Extract the (X, Y) coordinate from the center of the cell holding the provided text.  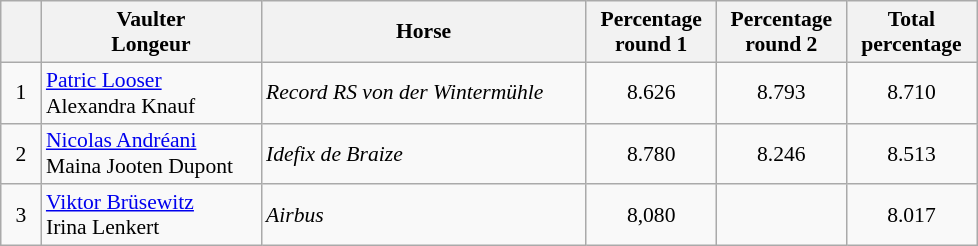
Patric LooserAlexandra Knauf (151, 92)
Airbus (424, 216)
VaulterLongeur (151, 32)
Totalpercentage (911, 32)
1 (21, 92)
Viktor BrüsewitzIrina Lenkert (151, 216)
Percentageround 1 (651, 32)
8.246 (781, 154)
Idefix de Braize (424, 154)
Horse (424, 32)
8,080 (651, 216)
2 (21, 154)
8.626 (651, 92)
Percentageround 2 (781, 32)
8.710 (911, 92)
3 (21, 216)
8.513 (911, 154)
Record RS von der Wintermühle (424, 92)
Nicolas AndréaniMaina Jooten Dupont (151, 154)
8.793 (781, 92)
8.017 (911, 216)
8.780 (651, 154)
